Capture the cell that displays the provided text and extract its (X, Y) central coordinate. 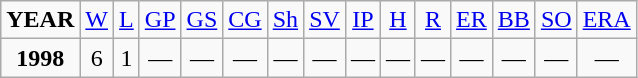
GP (160, 20)
H (398, 20)
ER (472, 20)
IP (362, 20)
L (127, 20)
R (432, 20)
CG (245, 20)
SO (556, 20)
W (97, 20)
BB (514, 20)
ERA (606, 20)
6 (97, 58)
1 (127, 58)
GS (202, 20)
YEAR (40, 20)
1998 (40, 58)
SV (325, 20)
Sh (285, 20)
